Scan for the cell matching the given text and deliver its [X, Y] coordinate at center. 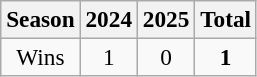
Wins [40, 57]
Total [226, 19]
Season [40, 19]
0 [166, 57]
2025 [166, 19]
2024 [108, 19]
